Provide the (X, Y) coordinate of the cell's center where the given text is located.  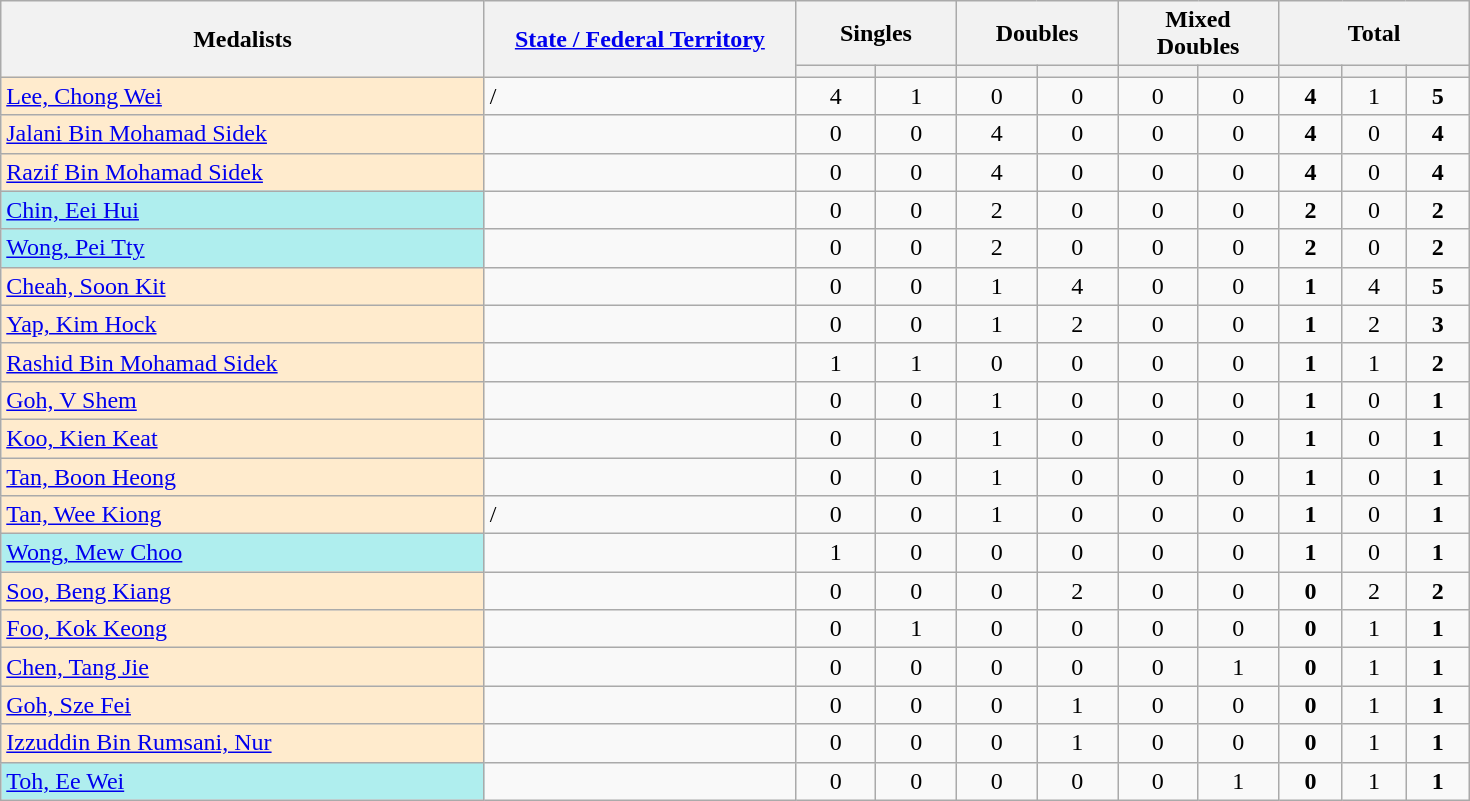
Koo, Kien Keat (243, 438)
Chin, Eei Hui (243, 210)
Yap, Kim Hock (243, 324)
State / Federal Territory (640, 39)
Izzuddin Bin Rumsani, Nur (243, 743)
Tan, Wee Kiong (243, 515)
Singles (876, 34)
Goh, Sze Fei (243, 705)
Doubles (1036, 34)
Jalani Bin Mohamad Sidek (243, 134)
Chen, Tang Jie (243, 667)
Tan, Boon Heong (243, 477)
Wong, Mew Choo (243, 553)
Wong, Pei Tty (243, 248)
Toh, Ee Wei (243, 781)
Foo, Kok Keong (243, 629)
Medalists (243, 39)
Total (1374, 34)
Razif Bin Mohamad Sidek (243, 172)
Cheah, Soon Kit (243, 286)
Mixed Doubles (1198, 34)
Rashid Bin Mohamad Sidek (243, 362)
Goh, V Shem (243, 400)
Soo, Beng Kiang (243, 591)
Lee, Chong Wei (243, 96)
3 (1438, 324)
